For the text-containing cell, return its midpoint in (X, Y) coordinate format. 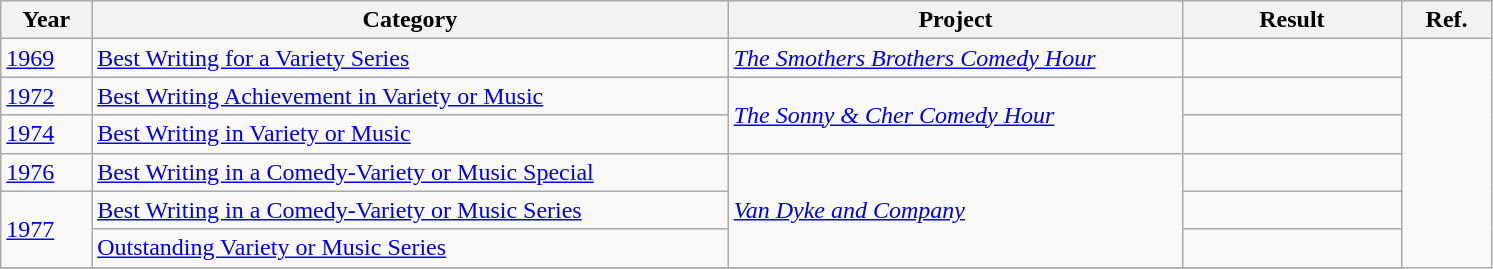
Project (956, 20)
1974 (46, 134)
Year (46, 20)
Best Writing in Variety or Music (410, 134)
Ref. (1446, 20)
Best Writing in a Comedy-Variety or Music Series (410, 210)
Outstanding Variety or Music Series (410, 248)
Result (1292, 20)
Best Writing Achievement in Variety or Music (410, 96)
Best Writing for a Variety Series (410, 58)
Category (410, 20)
Van Dyke and Company (956, 210)
The Smothers Brothers Comedy Hour (956, 58)
The Sonny & Cher Comedy Hour (956, 115)
1976 (46, 172)
1969 (46, 58)
1972 (46, 96)
Best Writing in a Comedy-Variety or Music Special (410, 172)
1977 (46, 229)
